From the cell containing the given text, extract its center point as (x, y) coordinate. 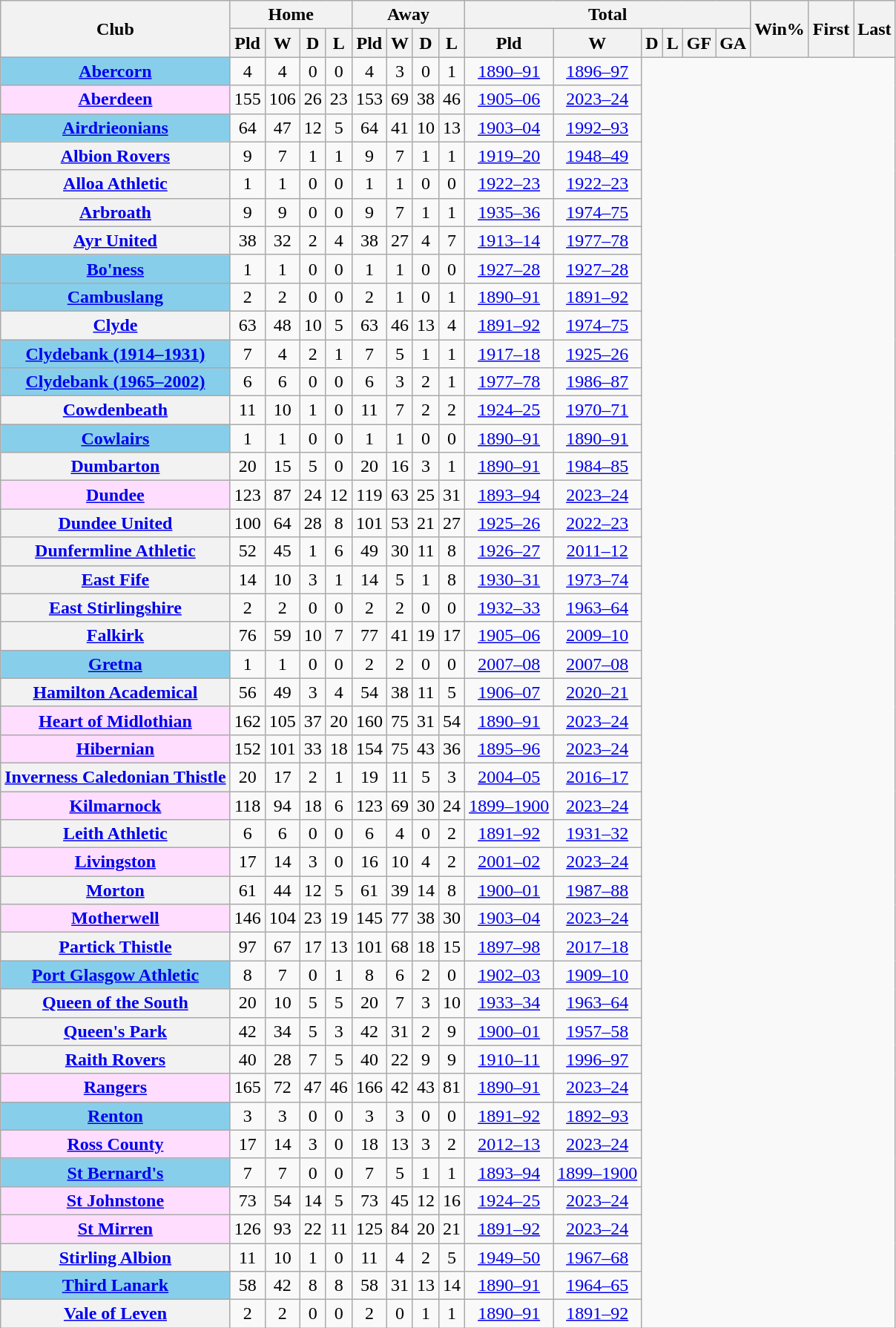
St Mirren (116, 1229)
GA (733, 43)
152 (248, 749)
1906–07 (509, 692)
Cowdenbeath (116, 410)
36 (452, 749)
1930–31 (509, 579)
76 (248, 636)
Queen's Park (116, 1031)
1892–93 (598, 1116)
St Bernard's (116, 1172)
Raith Rovers (116, 1059)
1902–03 (509, 975)
1895–96 (509, 749)
94 (282, 805)
33 (313, 749)
2001–02 (509, 862)
118 (248, 805)
2016–17 (598, 777)
Win% (780, 29)
52 (248, 551)
Clydebank (1914–1931) (116, 354)
146 (248, 918)
2020–21 (598, 692)
1948–49 (598, 156)
37 (313, 720)
Bo'ness (116, 269)
Port Glasgow Athletic (116, 975)
39 (399, 890)
166 (369, 1088)
72 (282, 1088)
1996–97 (598, 1059)
Away (408, 15)
Heart of Midlothian (116, 720)
Airdrieonians (116, 128)
1949–50 (509, 1258)
Leith Athletic (116, 834)
Cambuslang (116, 297)
1973–74 (598, 579)
87 (282, 495)
165 (248, 1088)
59 (282, 636)
Dunfermline Athletic (116, 551)
East Stirlingshire (116, 608)
Partick Thistle (116, 947)
Hibernian (116, 749)
Cowlairs (116, 438)
1984–85 (598, 467)
Arbroath (116, 212)
Queen of the South (116, 1003)
1992–93 (598, 128)
First (831, 29)
1919–20 (509, 156)
1926–27 (509, 551)
Motherwell (116, 918)
1896–97 (598, 71)
Inverness Caledonian Thistle (116, 777)
Rangers (116, 1088)
53 (399, 523)
Morton (116, 890)
St Johnstone (116, 1200)
44 (282, 890)
25 (426, 495)
Kilmarnock (116, 805)
Club (116, 29)
2017–18 (598, 947)
125 (369, 1229)
154 (369, 749)
1897–98 (509, 947)
105 (282, 720)
34 (282, 1031)
160 (369, 720)
67 (282, 947)
126 (248, 1229)
153 (369, 99)
Third Lanark (116, 1286)
Abercorn (116, 71)
2012–13 (509, 1144)
1933–34 (509, 1003)
1957–58 (598, 1031)
1917–18 (509, 354)
32 (282, 240)
Dundee (116, 495)
97 (248, 947)
1986–87 (598, 382)
Albion Rovers (116, 156)
1964–65 (598, 1286)
56 (248, 692)
GF (699, 43)
East Fife (116, 579)
Home (291, 15)
1931–32 (598, 834)
Alloa Athletic (116, 184)
2022–23 (598, 523)
1913–14 (509, 240)
1967–68 (598, 1258)
1932–33 (509, 608)
Aberdeen (116, 99)
1909–10 (598, 975)
26 (313, 99)
Falkirk (116, 636)
2004–05 (509, 777)
106 (282, 99)
Gretna (116, 664)
155 (248, 99)
2009–10 (598, 636)
Renton (116, 1116)
Livingston (116, 862)
Clyde (116, 325)
1935–36 (509, 212)
Last (874, 29)
1987–88 (598, 890)
48 (282, 325)
145 (369, 918)
68 (399, 947)
Total (608, 15)
Dundee United (116, 523)
162 (248, 720)
Ayr United (116, 240)
93 (282, 1229)
81 (452, 1088)
1910–11 (509, 1059)
Vale of Leven (116, 1314)
100 (248, 523)
1970–71 (598, 410)
119 (369, 495)
104 (282, 918)
Stirling Albion (116, 1258)
Ross County (116, 1144)
Clydebank (1965–2002) (116, 382)
Dumbarton (116, 467)
2011–12 (598, 551)
84 (399, 1229)
Hamilton Academical (116, 692)
